For the text-containing cell, return its midpoint in (X, Y) coordinate format. 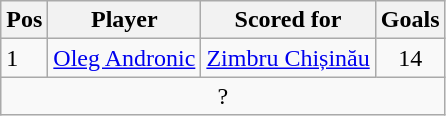
Scored for (288, 20)
Goals (410, 20)
1 (24, 58)
Pos (24, 20)
14 (410, 58)
? (223, 96)
Zimbru Chișinău (288, 58)
Oleg Andronic (124, 58)
Player (124, 20)
